Identify which cell holds the provided text, then report its [x, y] central coordinate. 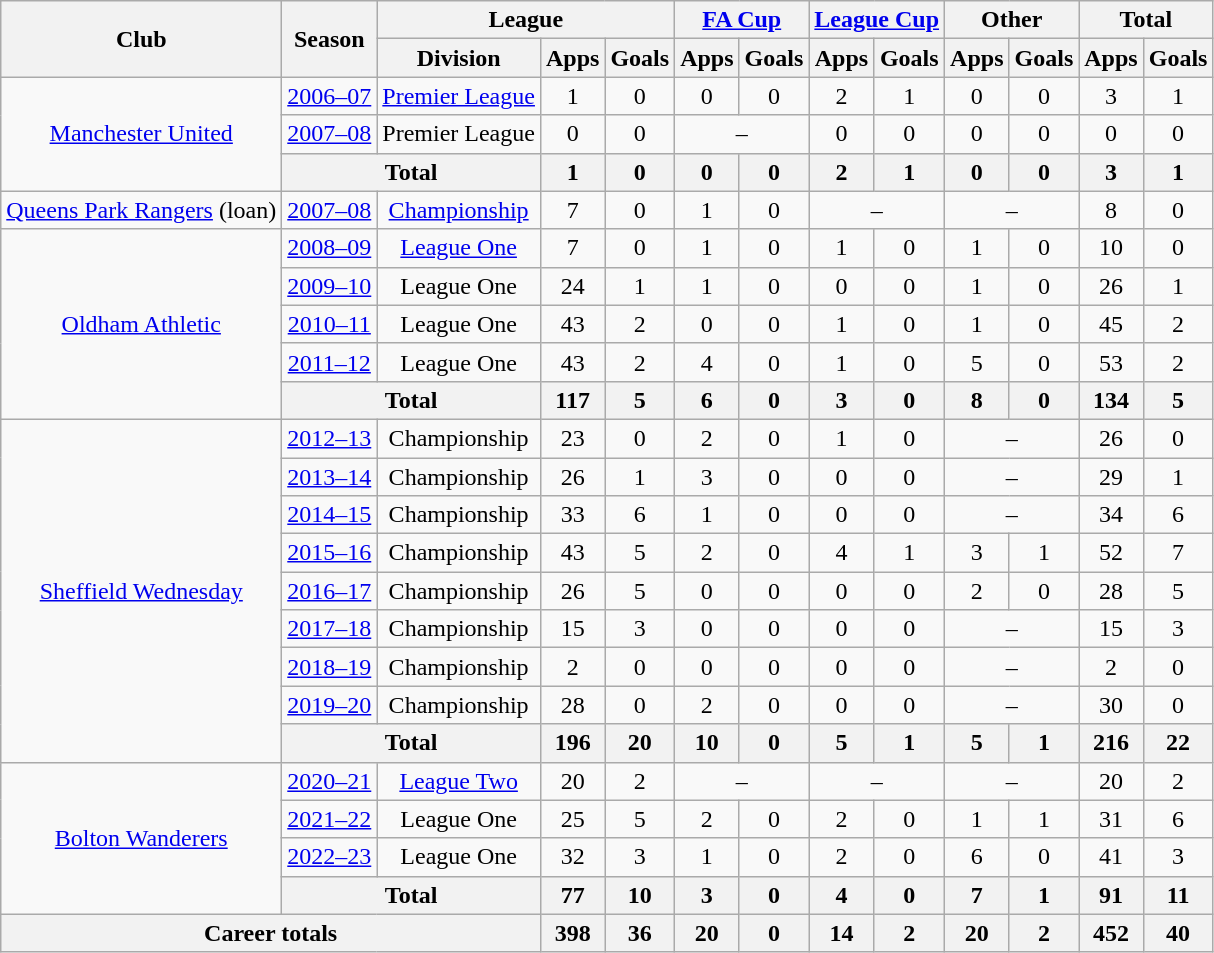
30 [1111, 705]
11 [1178, 895]
2020–21 [330, 781]
Career totals [271, 933]
FA Cup [742, 20]
34 [1111, 515]
24 [572, 286]
2009–10 [330, 286]
2008–09 [330, 248]
Other [1012, 20]
33 [572, 515]
2018–19 [330, 667]
Bolton Wanderers [142, 838]
2016–17 [330, 591]
2019–20 [330, 705]
29 [1111, 477]
41 [1111, 857]
Manchester United [142, 134]
36 [640, 933]
45 [1111, 324]
League [526, 20]
2012–13 [330, 438]
2015–16 [330, 553]
32 [572, 857]
2010–11 [330, 324]
23 [572, 438]
398 [572, 933]
117 [572, 400]
2013–14 [330, 477]
Queens Park Rangers (loan) [142, 210]
91 [1111, 895]
Oldham Athletic [142, 324]
Sheffield Wednesday [142, 590]
452 [1111, 933]
Division [459, 58]
14 [842, 933]
25 [572, 819]
2011–12 [330, 362]
2017–18 [330, 629]
Season [330, 39]
League Cup [877, 20]
216 [1111, 743]
134 [1111, 400]
Club [142, 39]
22 [1178, 743]
196 [572, 743]
31 [1111, 819]
40 [1178, 933]
2014–15 [330, 515]
52 [1111, 553]
2006–07 [330, 96]
League Two [459, 781]
53 [1111, 362]
2022–23 [330, 857]
77 [572, 895]
2021–22 [330, 819]
